Extract the (x, y) coordinate from the center of the cell holding the provided text.  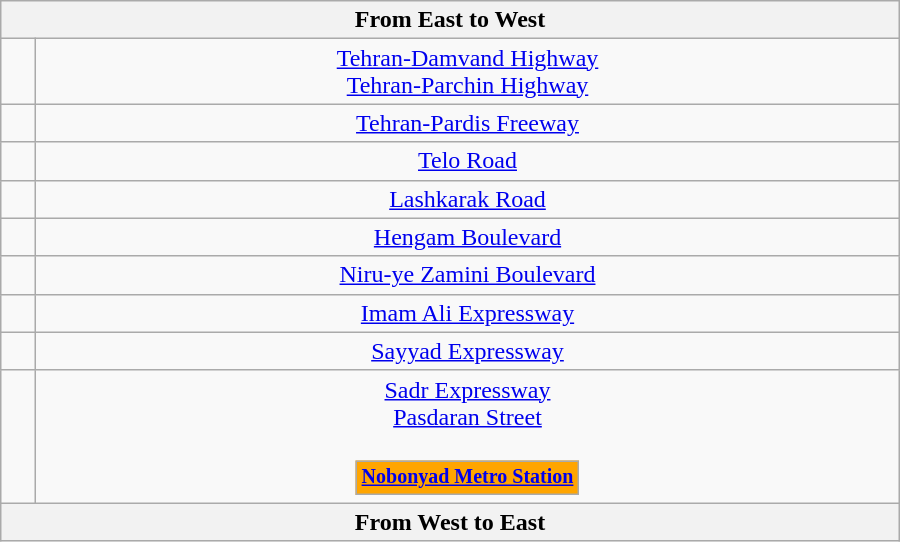
Imam Ali Expressway (468, 313)
Sayyad Expressway (468, 351)
From East to West (450, 20)
Hengam Boulevard (468, 237)
Lashkarak Road (468, 199)
Telo Road (468, 161)
Nobonyad Metro Station (468, 478)
Niru-ye Zamini Boulevard (468, 275)
Tehran-Pardis Freeway (468, 123)
Tehran-Damvand Highway Tehran-Parchin Highway (468, 72)
Sadr Expressway Pasdaran Street Nobonyad Metro Station (468, 436)
From West to East (450, 522)
